Locate the cell with the specified text and output its [X, Y] center coordinate. 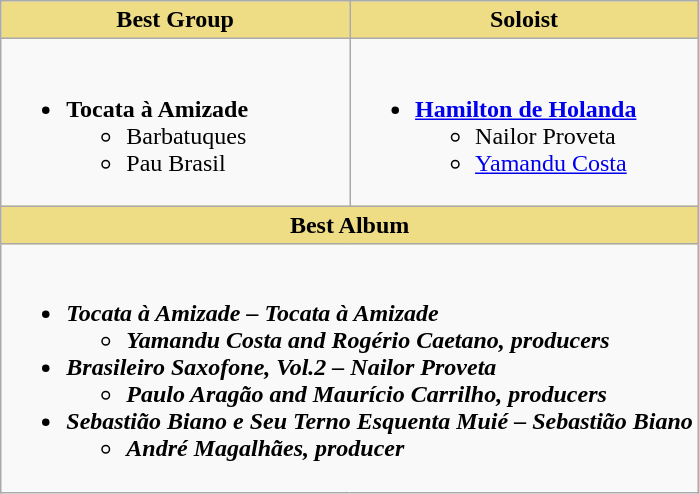
Best Album [350, 225]
Best Group [176, 20]
Hamilton de HolandaNailor ProvetaYamandu Costa [524, 122]
Tocata à AmizadeBarbatuquesPau Brasil [176, 122]
Soloist [524, 20]
